Search for the cell housing the specified text and yield its (X, Y) center coordinate. 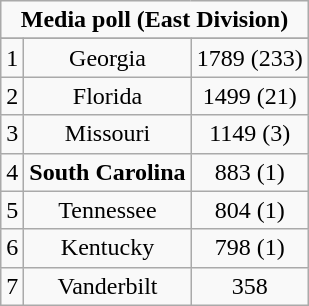
South Carolina (108, 172)
Kentucky (108, 248)
Vanderbilt (108, 286)
358 (250, 286)
7 (12, 286)
1149 (3) (250, 134)
804 (1) (250, 210)
Media poll (East Division) (154, 20)
1499 (21) (250, 96)
Florida (108, 96)
5 (12, 210)
1789 (233) (250, 58)
4 (12, 172)
6 (12, 248)
Tennessee (108, 210)
883 (1) (250, 172)
798 (1) (250, 248)
Missouri (108, 134)
Georgia (108, 58)
1 (12, 58)
2 (12, 96)
3 (12, 134)
